From the cell containing the given text, extract its center point as [X, Y] coordinate. 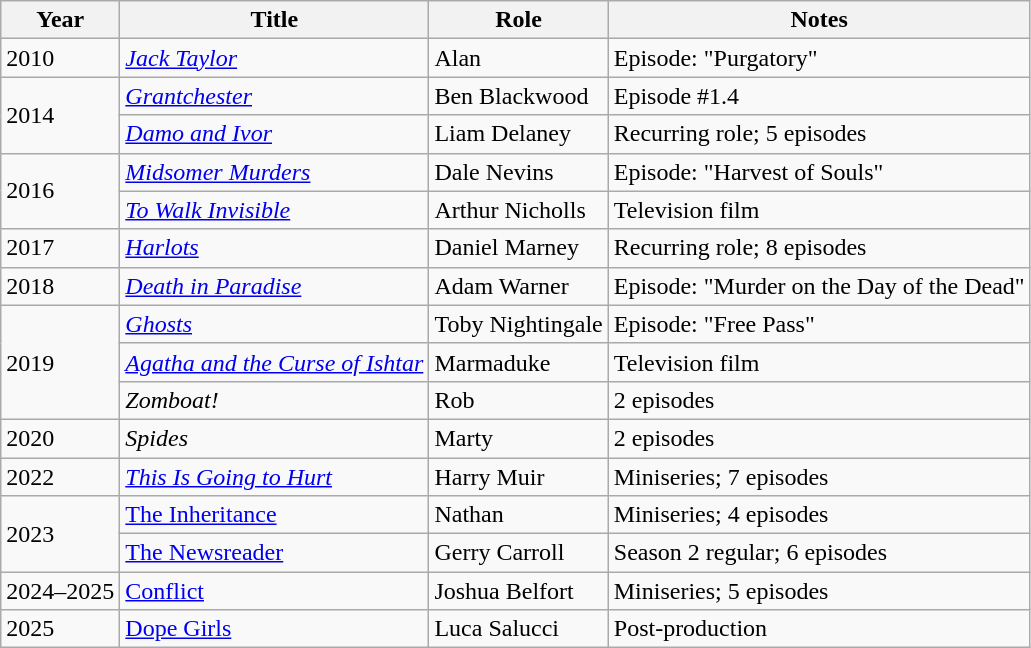
Miniseries; 5 episodes [819, 591]
Marty [518, 438]
Ben Blackwood [518, 96]
Ghosts [274, 324]
2020 [60, 438]
Midsomer Murders [274, 172]
Liam Delaney [518, 134]
2025 [60, 629]
Grantchester [274, 96]
The Inheritance [274, 515]
2014 [60, 115]
Damo and Ivor [274, 134]
Recurring role; 5 episodes [819, 134]
Gerry Carroll [518, 553]
Episode: "Murder on the Day of the Dead" [819, 286]
The Newsreader [274, 553]
Year [60, 20]
Rob [518, 400]
Spides [274, 438]
Daniel Marney [518, 248]
Adam Warner [518, 286]
Nathan [518, 515]
Marmaduke [518, 362]
Miniseries; 4 episodes [819, 515]
2019 [60, 362]
2017 [60, 248]
Post-production [819, 629]
Joshua Belfort [518, 591]
Arthur Nicholls [518, 210]
Luca Salucci [518, 629]
2010 [60, 58]
Dope Girls [274, 629]
To Walk Invisible [274, 210]
Episode: "Harvest of Souls" [819, 172]
Title [274, 20]
Episode: "Free Pass" [819, 324]
Death in Paradise [274, 286]
2024–2025 [60, 591]
Agatha and the Curse of Ishtar [274, 362]
Harlots [274, 248]
2022 [60, 477]
Episode: "Purgatory" [819, 58]
Zomboat! [274, 400]
Notes [819, 20]
Toby Nightingale [518, 324]
Dale Nevins [518, 172]
2023 [60, 534]
Harry Muir [518, 477]
This Is Going to Hurt [274, 477]
Season 2 regular; 6 episodes [819, 553]
2018 [60, 286]
Miniseries; 7 episodes [819, 477]
Role [518, 20]
Conflict [274, 591]
Recurring role; 8 episodes [819, 248]
2016 [60, 191]
Alan [518, 58]
Episode #1.4 [819, 96]
Jack Taylor [274, 58]
